Search for the cell housing the specified text and yield its (x, y) center coordinate. 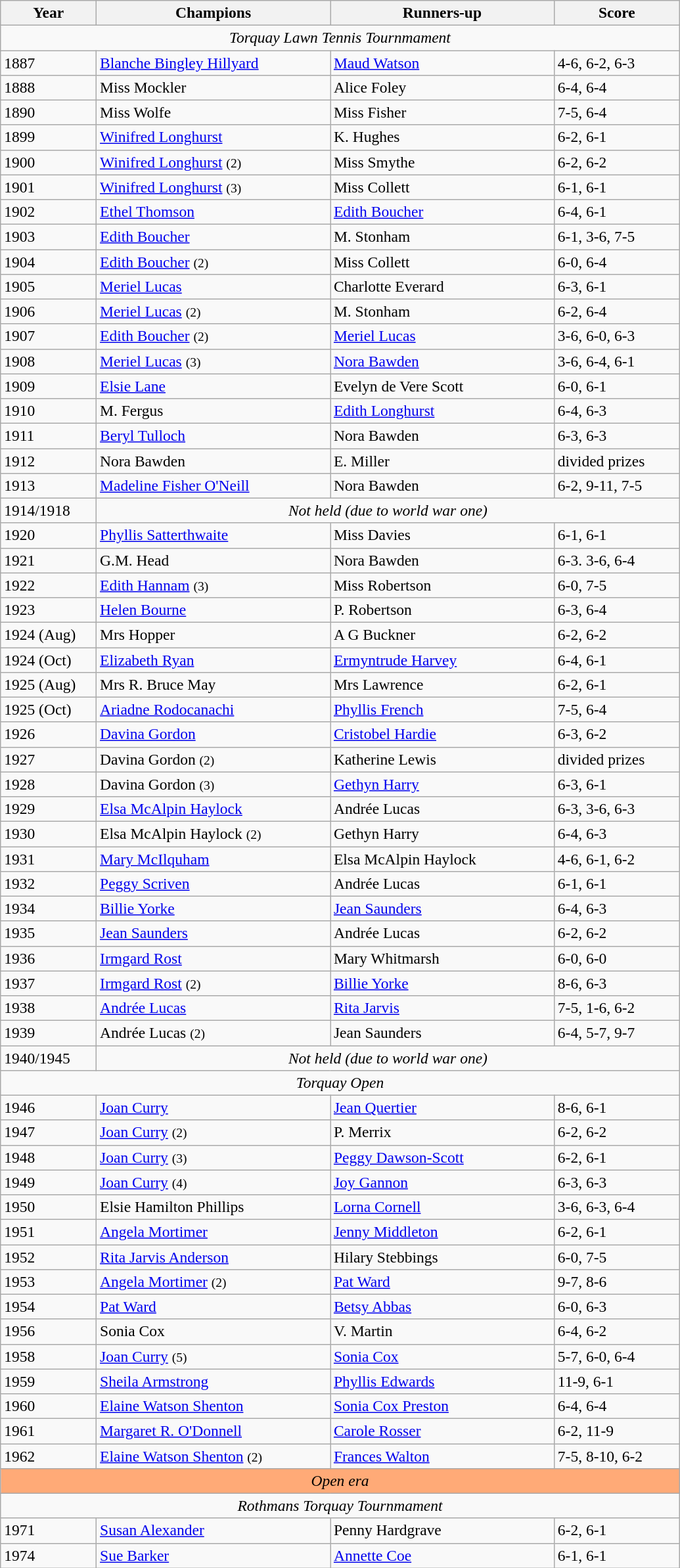
1936 (49, 958)
Elizabeth Ryan (214, 660)
1922 (49, 585)
Phyllis Satterthwaite (214, 535)
1924 (Aug) (49, 635)
A G Buckner (442, 635)
4-6, 6-1, 6-2 (616, 859)
Lorna Cornell (442, 1207)
Mrs Lawrence (442, 684)
1962 (49, 1456)
1948 (49, 1157)
Davina Gordon (214, 734)
Winifred Longhurst (2) (214, 162)
Irmgard Rost (2) (214, 983)
1925 (Oct) (49, 709)
1940/1945 (49, 1058)
1900 (49, 162)
Penny Hardgrave (442, 1531)
1946 (49, 1108)
Cristobel Hardie (442, 734)
Frances Walton (442, 1456)
6-0, 6-1 (616, 386)
Joan Curry (2) (214, 1132)
V. Martin (442, 1332)
8-6, 6-1 (616, 1108)
Katherine Lewis (442, 759)
1930 (49, 834)
Irmgard Rost (214, 958)
Ethel Thomson (214, 212)
3-6, 6-3, 6-4 (616, 1207)
Miss Smythe (442, 162)
Winifred Longhurst (3) (214, 187)
1954 (49, 1307)
8-6, 6-3 (616, 983)
1887 (49, 62)
9-7, 8-6 (616, 1282)
Rita Jarvis Anderson (214, 1257)
1920 (49, 535)
1951 (49, 1232)
Year (49, 12)
Score (616, 12)
Rothmans Torquay Tournmament (340, 1506)
1921 (49, 560)
Annette Coe (442, 1556)
3-6, 6-0, 6-3 (616, 336)
6-0, 6-3 (616, 1307)
Alice Foley (442, 87)
Jean Quertier (442, 1108)
1958 (49, 1356)
Margaret R. O'Donnell (214, 1431)
Mary McIlquham (214, 859)
1937 (49, 983)
Mrs R. Bruce May (214, 684)
Sheila Armstrong (214, 1381)
1953 (49, 1282)
1902 (49, 212)
Joan Curry (214, 1108)
6-4, 6-2 (616, 1332)
Peggy Dawson-Scott (442, 1157)
Phyllis Edwards (442, 1381)
1928 (49, 784)
Rita Jarvis (442, 1008)
11-9, 6-1 (616, 1381)
Joan Curry (4) (214, 1182)
1904 (49, 261)
Elaine Watson Shenton (2) (214, 1456)
Runners-up (442, 12)
1925 (Aug) (49, 684)
Angela Mortimer (214, 1232)
Charlotte Everard (442, 286)
1909 (49, 386)
1934 (49, 908)
1910 (49, 411)
Miss Fisher (442, 112)
Carole Rosser (442, 1431)
Miss Mockler (214, 87)
1923 (49, 610)
1906 (49, 311)
Jenny Middleton (442, 1232)
1913 (49, 485)
6-3, 6-2 (616, 734)
1938 (49, 1008)
Meriel Lucas (2) (214, 311)
Phyllis French (442, 709)
6-3. 3-6, 6-4 (616, 560)
Mrs Hopper (214, 635)
1939 (49, 1033)
Maud Watson (442, 62)
Joy Gannon (442, 1182)
7-5, 1-6, 6-2 (616, 1008)
P. Merrix (442, 1132)
1929 (49, 809)
Joan Curry (5) (214, 1356)
1960 (49, 1406)
Mary Whitmarsh (442, 958)
1927 (49, 759)
1956 (49, 1332)
Betsy Abbas (442, 1307)
1912 (49, 460)
1971 (49, 1531)
6-2, 11-9 (616, 1431)
Meriel Lucas (3) (214, 361)
Elaine Watson Shenton (214, 1406)
6-3, 6-4 (616, 610)
P. Robertson (442, 610)
E. Miller (442, 460)
1911 (49, 436)
Beryl Tulloch (214, 436)
1974 (49, 1556)
Helen Bourne (214, 610)
1899 (49, 137)
5-7, 6-0, 6-4 (616, 1356)
6-2, 9-11, 7-5 (616, 485)
1931 (49, 859)
6-1, 3-6, 7-5 (616, 236)
1961 (49, 1431)
Angela Mortimer (2) (214, 1282)
1890 (49, 112)
Blanche Bingley Hillyard (214, 62)
Ermyntrude Harvey (442, 660)
Davina Gordon (3) (214, 784)
1935 (49, 933)
6-3, 3-6, 6-3 (616, 809)
Winifred Longhurst (214, 137)
M. Fergus (214, 411)
Sue Barker (214, 1556)
Edith Longhurst (442, 411)
4-6, 6-2, 6-3 (616, 62)
Madeline Fisher O'Neill (214, 485)
1907 (49, 336)
Miss Davies (442, 535)
Elsie Hamilton Phillips (214, 1207)
Joan Curry (3) (214, 1157)
K. Hughes (442, 137)
Susan Alexander (214, 1531)
Champions (214, 12)
Peggy Scriven (214, 884)
1959 (49, 1381)
Miss Robertson (442, 585)
Torquay Lawn Tennis Tournmament (340, 37)
1888 (49, 87)
1901 (49, 187)
6-0, 6-4 (616, 261)
1908 (49, 361)
Edith Hannam (3) (214, 585)
Elsa McAlpin Haylock (2) (214, 834)
Davina Gordon (2) (214, 759)
6-2, 6-4 (616, 311)
1952 (49, 1257)
1924 (Oct) (49, 660)
3-6, 6-4, 6-1 (616, 361)
Hilary Stebbings (442, 1257)
Andrée Lucas (2) (214, 1033)
Evelyn de Vere Scott (442, 386)
1926 (49, 734)
Open era (340, 1481)
Sonia Cox Preston (442, 1406)
1914/1918 (49, 510)
Ariadne Rodocanachi (214, 709)
1903 (49, 236)
1949 (49, 1182)
G.M. Head (214, 560)
Torquay Open (340, 1083)
1950 (49, 1207)
Miss Wolfe (214, 112)
6-4, 5-7, 9-7 (616, 1033)
Elsie Lane (214, 386)
1932 (49, 884)
6-0, 6-0 (616, 958)
7-5, 8-10, 6-2 (616, 1456)
1905 (49, 286)
1947 (49, 1132)
